Scan for the cell matching the given text and deliver its [x, y] coordinate at center. 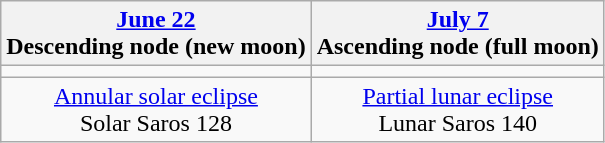
July 7Ascending node (full moon) [458, 34]
Partial lunar eclipseLunar Saros 140 [458, 110]
Annular solar eclipseSolar Saros 128 [156, 110]
June 22Descending node (new moon) [156, 34]
